Detect which cell encompasses the target text, then output its (x, y) center coordinate. 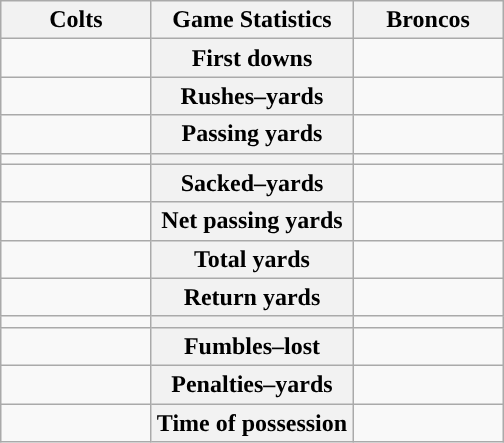
Colts (76, 20)
Rushes–yards (252, 96)
Penalties–yards (252, 384)
Game Statistics (252, 20)
Time of possession (252, 423)
Fumbles–lost (252, 346)
Passing yards (252, 134)
Total yards (252, 259)
Sacked–yards (252, 183)
Broncos (428, 20)
Return yards (252, 297)
Net passing yards (252, 221)
First downs (252, 58)
